Capture the cell that displays the provided text and extract its (X, Y) central coordinate. 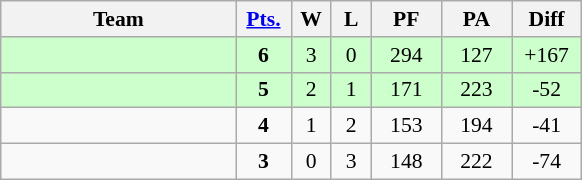
-74 (547, 162)
294 (406, 55)
5 (264, 90)
194 (476, 126)
6 (264, 55)
W (311, 19)
Diff (547, 19)
127 (476, 55)
Team (118, 19)
+167 (547, 55)
Pts. (264, 19)
223 (476, 90)
171 (406, 90)
PF (406, 19)
148 (406, 162)
L (351, 19)
PA (476, 19)
222 (476, 162)
153 (406, 126)
4 (264, 126)
-41 (547, 126)
-52 (547, 90)
